Provide the (X, Y) coordinate of the cell's center where the given text is located.  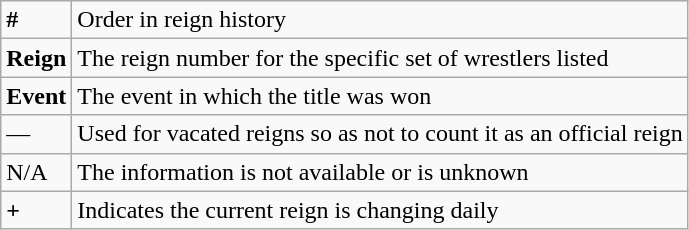
Used for vacated reigns so as not to count it as an official reign (380, 134)
N/A (36, 172)
Order in reign history (380, 20)
Event (36, 96)
The reign number for the specific set of wrestlers listed (380, 58)
The information is not available or is unknown (380, 172)
+ (36, 210)
Indicates the current reign is changing daily (380, 210)
The event in which the title was won (380, 96)
— (36, 134)
Reign (36, 58)
# (36, 20)
